Determine the (X, Y) coordinate at the center of the cell enclosing the given text.  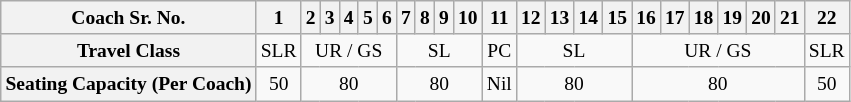
5 (368, 18)
Travel Class (128, 50)
21 (790, 18)
17 (674, 18)
1 (278, 18)
Nil (499, 84)
6 (386, 18)
22 (826, 18)
20 (762, 18)
PC (499, 50)
19 (732, 18)
10 (468, 18)
9 (444, 18)
12 (530, 18)
15 (618, 18)
14 (588, 18)
Coach Sr. No. (128, 18)
16 (646, 18)
2 (310, 18)
18 (704, 18)
3 (330, 18)
8 (424, 18)
11 (499, 18)
4 (348, 18)
13 (560, 18)
7 (406, 18)
Seating Capacity (Per Coach) (128, 84)
